Search for the cell housing the specified text and yield its (X, Y) center coordinate. 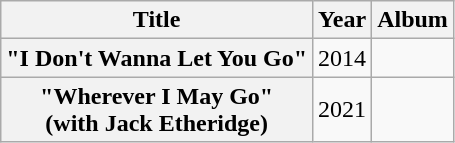
"I Don't Wanna Let You Go" (157, 58)
Album (413, 20)
Title (157, 20)
2021 (342, 110)
Year (342, 20)
"Wherever I May Go"(with Jack Etheridge) (157, 110)
2014 (342, 58)
